Determine the (X, Y) coordinate at the center of the cell enclosing the given text.  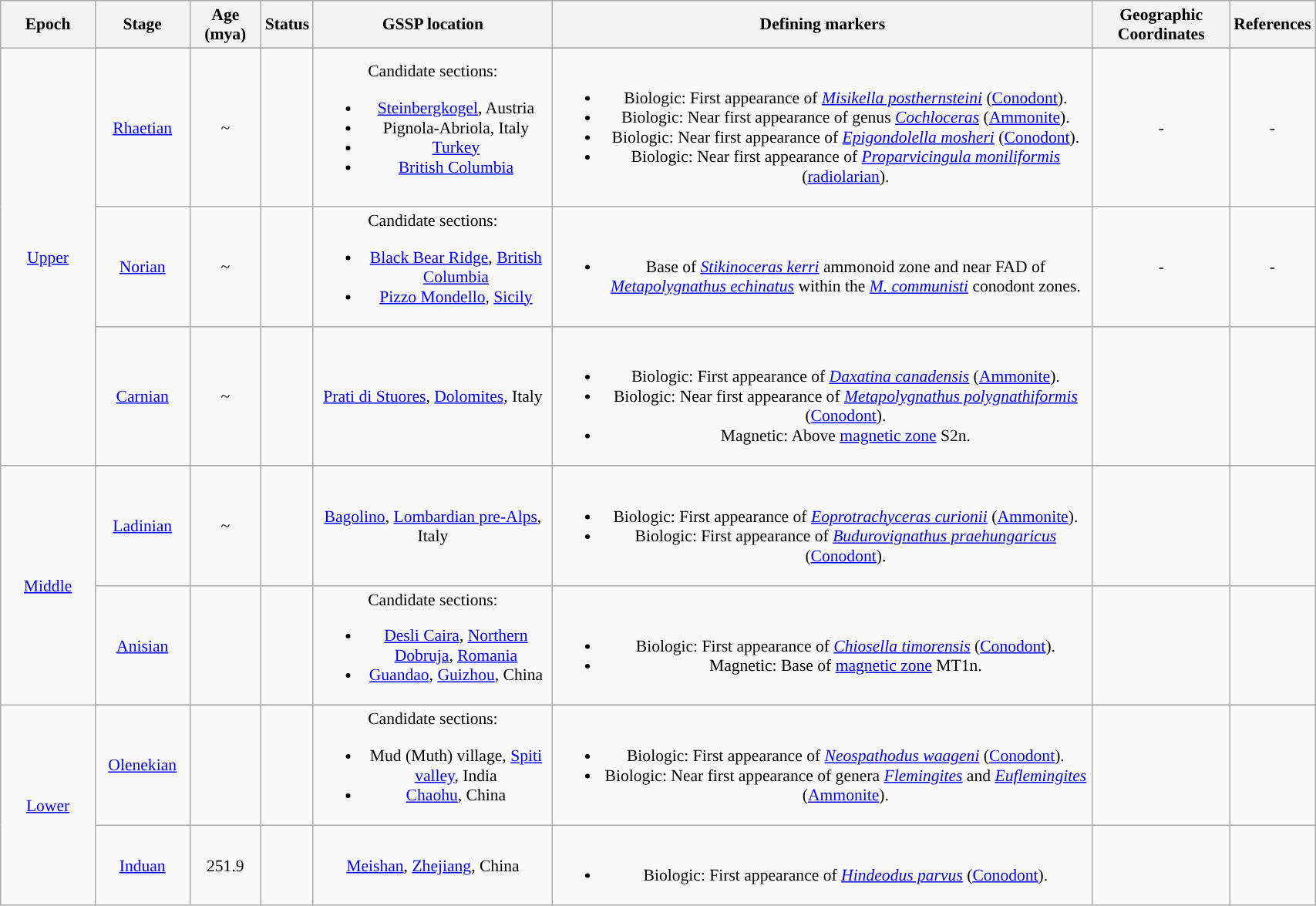
GSSP location (432, 25)
Age (mya) (225, 25)
Candidate sections:Steinbergkogel, AustriaPignola-Abriola, ItalyTurkeyBritish Columbia (432, 127)
Status (288, 25)
Middle (48, 586)
Prati di Stuores, Dolomites, Italy (432, 396)
Carnian (142, 396)
251.9 (225, 866)
Olenekian (142, 765)
Bagolino, Lombardian pre-Alps, Italy (432, 526)
Norian (142, 267)
Candidate sections:Black Bear Ridge, British ColumbiaPizzo Mondello, Sicily (432, 267)
Rhaetian (142, 127)
Geographic Coordinates (1161, 25)
References (1272, 25)
Lower (48, 806)
Candidate sections:Mud (Muth) village, Spiti valley, IndiaChaohu, China (432, 765)
Biologic: First appearance of Neospathodus waageni (Conodont).Biologic: Near first appearance of genera Flemingites and Euflemingites (Ammonite). (822, 765)
Upper (48, 257)
Base of Stikinoceras kerri ammonoid zone and near FAD of Metapolygnathus echinatus within the M. communisti conodont zones. (822, 267)
Meishan, Zhejiang, China (432, 866)
Biologic: First appearance of Eoprotrachyceras curionii (Ammonite).Biologic: First appearance of Budurovignathus praehungaricus (Conodont). (822, 526)
Biologic: First appearance of Hindeodus parvus (Conodont). (822, 866)
Induan (142, 866)
Epoch (48, 25)
Candidate sections:Desli Caira, Northern Dobruja, RomaniaGuandao, Guizhou, China (432, 646)
Defining markers (822, 25)
Anisian (142, 646)
Ladinian (142, 526)
Stage (142, 25)
Biologic: First appearance of Chiosella timorensis (Conodont).Magnetic: Base of magnetic zone MT1n. (822, 646)
